Determine the (x, y) coordinate at the center of the cell enclosing the given text.  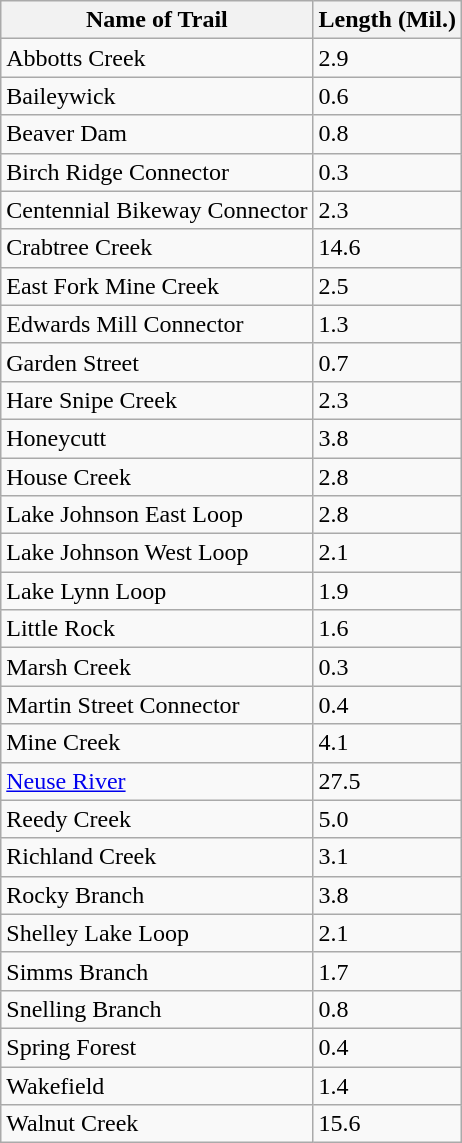
Spring Forest (157, 1047)
Centennial Bikeway Connector (157, 210)
Richland Creek (157, 857)
Name of Trail (157, 20)
1.7 (387, 971)
Lake Lynn Loop (157, 591)
East Fork Mine Creek (157, 286)
1.4 (387, 1085)
Marsh Creek (157, 667)
Baileywick (157, 96)
Reedy Creek (157, 819)
15.6 (387, 1124)
Garden Street (157, 362)
Little Rock (157, 629)
Lake Johnson West Loop (157, 553)
Mine Creek (157, 743)
Rocky Branch (157, 895)
5.0 (387, 819)
3.1 (387, 857)
0.7 (387, 362)
2.9 (387, 58)
Walnut Creek (157, 1124)
Abbotts Creek (157, 58)
Honeycutt (157, 438)
Neuse River (157, 781)
Wakefield (157, 1085)
Snelling Branch (157, 1009)
Simms Branch (157, 971)
Beaver Dam (157, 134)
Birch Ridge Connector (157, 172)
Crabtree Creek (157, 248)
1.6 (387, 629)
Lake Johnson East Loop (157, 515)
Edwards Mill Connector (157, 324)
14.6 (387, 248)
4.1 (387, 743)
Length (Mil.) (387, 20)
1.9 (387, 591)
2.5 (387, 286)
Shelley Lake Loop (157, 933)
0.6 (387, 96)
Martin Street Connector (157, 705)
House Creek (157, 477)
1.3 (387, 324)
27.5 (387, 781)
Hare Snipe Creek (157, 400)
